Return the [x, y] coordinate for the center point of the cell that contains the specified text.  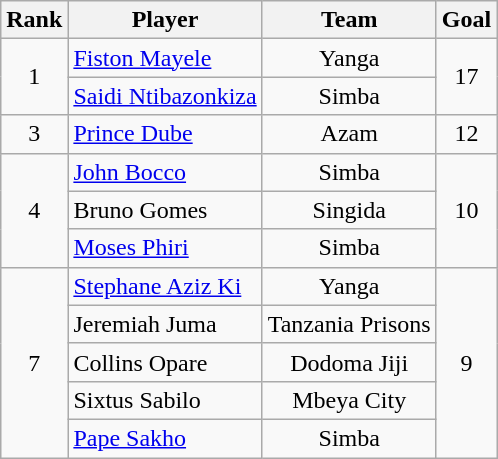
Bruno Gomes [165, 210]
Pape Sakho [165, 438]
Collins Opare [165, 362]
17 [466, 77]
Singida [349, 210]
John Bocco [165, 172]
1 [34, 77]
Moses Phiri [165, 248]
Goal [466, 20]
Fiston Mayele [165, 58]
Team [349, 20]
3 [34, 134]
Mbeya City [349, 400]
Prince Dube [165, 134]
Azam [349, 134]
Sixtus Sabilo [165, 400]
10 [466, 210]
Tanzania Prisons [349, 324]
Rank [34, 20]
7 [34, 362]
Stephane Aziz Ki [165, 286]
Jeremiah Juma [165, 324]
12 [466, 134]
9 [466, 362]
Player [165, 20]
Dodoma Jiji [349, 362]
Saidi Ntibazonkiza [165, 96]
4 [34, 210]
